Return the (X, Y) coordinate for the center point of the cell that contains the specified text.  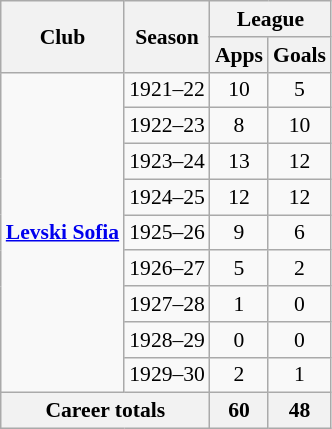
1924–25 (167, 197)
9 (239, 233)
1921–22 (167, 90)
1925–26 (167, 233)
Career totals (106, 411)
League (270, 19)
60 (239, 411)
8 (239, 126)
1929–30 (167, 375)
Levski Sofia (62, 232)
1923–24 (167, 162)
Apps (239, 55)
1922–23 (167, 126)
1927–28 (167, 304)
Club (62, 36)
Season (167, 36)
6 (300, 233)
1926–27 (167, 269)
13 (239, 162)
1928–29 (167, 340)
Goals (300, 55)
48 (300, 411)
